Capture the cell that displays the provided text and extract its [x, y] central coordinate. 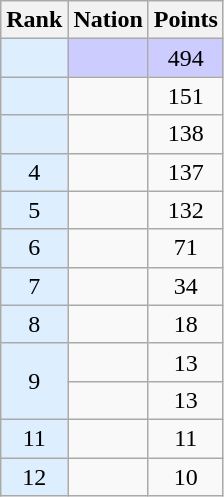
9 [34, 381]
Nation [108, 20]
12 [34, 477]
10 [186, 477]
5 [34, 210]
7 [34, 286]
132 [186, 210]
4 [34, 172]
151 [186, 96]
137 [186, 172]
34 [186, 286]
Points [186, 20]
71 [186, 248]
8 [34, 324]
18 [186, 324]
494 [186, 58]
Rank [34, 20]
138 [186, 134]
6 [34, 248]
